Return (x, y) of the center of cell containing provided text 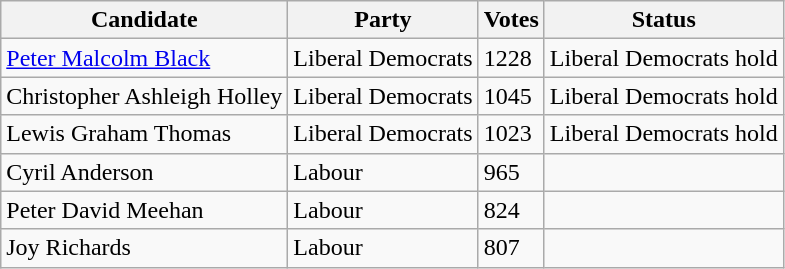
Cyril Anderson (144, 172)
Peter Malcolm Black (144, 58)
807 (511, 248)
824 (511, 210)
1045 (511, 96)
Peter David Meehan (144, 210)
Status (664, 20)
1228 (511, 58)
Candidate (144, 20)
Party (383, 20)
965 (511, 172)
1023 (511, 134)
Christopher Ashleigh Holley (144, 96)
Joy Richards (144, 248)
Lewis Graham Thomas (144, 134)
Votes (511, 20)
